Pinpoint the cell where the given text exists, returning its [x, y] midpoint coordinate. 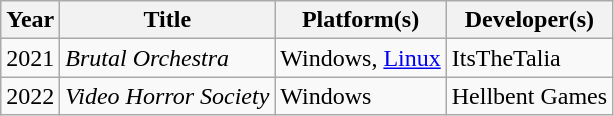
2022 [30, 96]
Developer(s) [529, 20]
Video Horror Society [168, 96]
Windows [360, 96]
2021 [30, 58]
Year [30, 20]
Brutal Orchestra [168, 58]
Windows, Linux [360, 58]
Title [168, 20]
Platform(s) [360, 20]
ItsTheTalia [529, 58]
Hellbent Games [529, 96]
